Extract the (x, y) coordinate from the center of the cell holding the provided text.  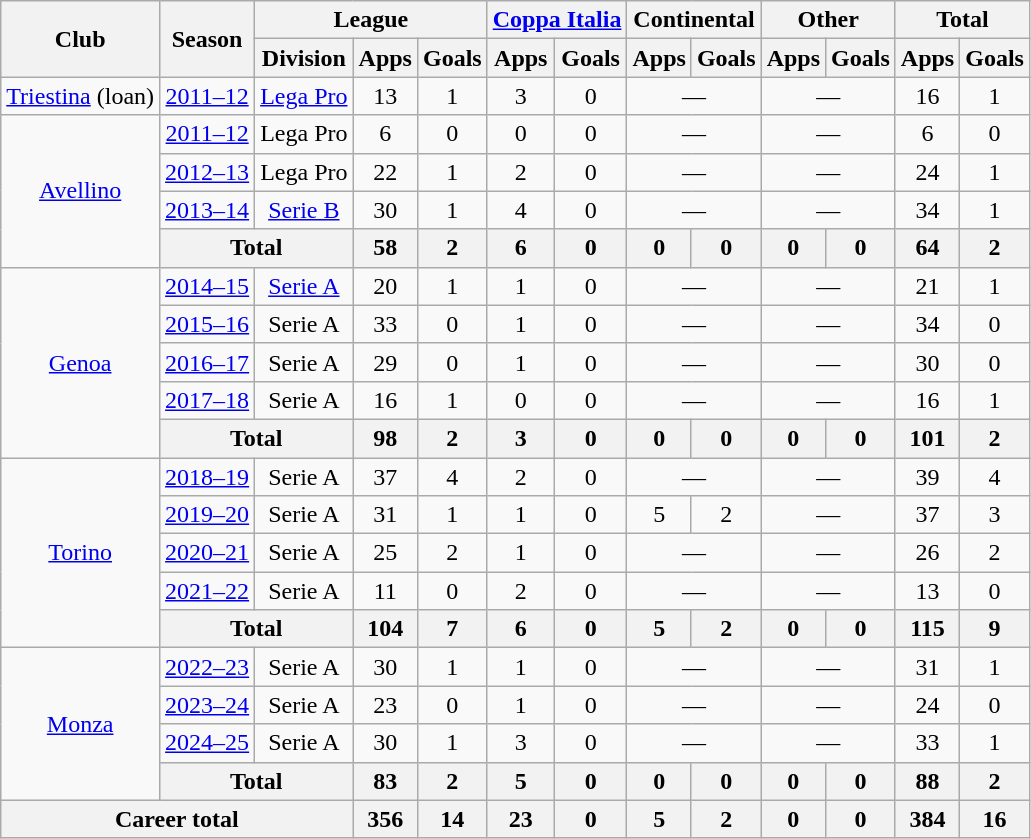
9 (995, 629)
Coppa Italia (557, 20)
Monza (80, 724)
2019–20 (208, 515)
58 (385, 248)
64 (927, 248)
Genoa (80, 362)
2022–23 (208, 667)
League (372, 20)
11 (385, 591)
2012–13 (208, 172)
Other (828, 20)
2013–14 (208, 210)
Continental (694, 20)
25 (385, 553)
Division (304, 58)
356 (385, 819)
Avellino (80, 191)
Torino (80, 553)
98 (385, 438)
14 (452, 819)
2020–21 (208, 553)
83 (385, 781)
2024–25 (208, 743)
20 (385, 286)
115 (927, 629)
2016–17 (208, 362)
Club (80, 39)
Serie B (304, 210)
21 (927, 286)
Season (208, 39)
29 (385, 362)
Triestina (loan) (80, 96)
Career total (177, 819)
26 (927, 553)
384 (927, 819)
2021–22 (208, 591)
2023–24 (208, 705)
2015–16 (208, 324)
7 (452, 629)
2014–15 (208, 286)
39 (927, 477)
2017–18 (208, 400)
88 (927, 781)
22 (385, 172)
104 (385, 629)
2018–19 (208, 477)
101 (927, 438)
